Pinpoint the cell where the given text exists, returning its (X, Y) midpoint coordinate. 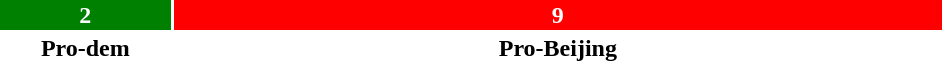
2 (86, 15)
9 (558, 15)
